Find where the given text appears and provide that cell's center as (X, Y) coordinate. 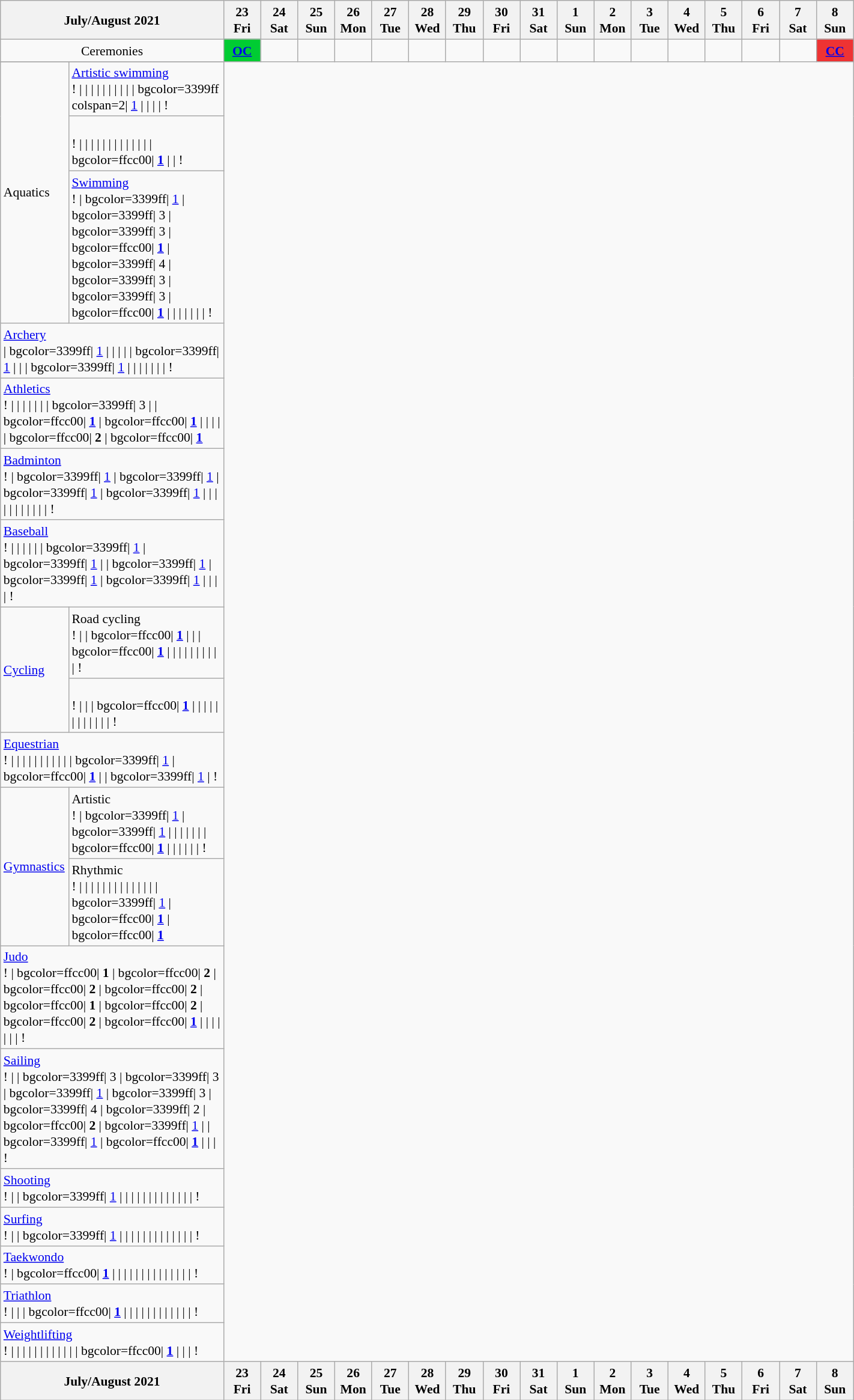
Rhythmic! | | | | | | | | | | | | | | bgcolor=3399ff| 1 | bgcolor=ffcc00| 1 | bgcolor=ffcc00| 1 (146, 901)
! | | | | | | | | | | | | | bgcolor=ffcc00| 1 | | ! (146, 143)
Road cycling! | | bgcolor=ffcc00| 1 | | | bgcolor=ffcc00| 1 | | | | | | | | | | ! (146, 642)
Taekwondo! | bgcolor=ffcc00| 1 | | | | | | | | | | | | | | ! (112, 1265)
Artistic swimming! | | | | | | | | | | bgcolor=3399ff colspan=2| 1 | | | | ! (146, 89)
Badminton! | bgcolor=3399ff| 1 | bgcolor=3399ff| 1 | bgcolor=3399ff| 1 | bgcolor=3399ff| 1 | | | | | | | | | | | ! (112, 484)
Shooting! | | bgcolor=3399ff| 1 | | | | | | | | | | | | | ! (112, 1188)
Gymnastics (35, 866)
Surfing! | | bgcolor=3399ff| 1 | | | | | | | | | | | | | ! (112, 1226)
Cycling (35, 669)
Archery| bgcolor=3399ff| 1 | | | | | bgcolor=3399ff| 1 | | | bgcolor=3399ff| 1 | | | | | | | ! (112, 350)
OC (242, 50)
Aquatics (35, 192)
Baseball! | | | | | | bgcolor=3399ff| 1 | bgcolor=3399ff| 1 | | bgcolor=3399ff| 1 | bgcolor=3399ff| 1 | bgcolor=3399ff| 1 | | | | ! (112, 564)
Weightlifting! | | | | | | | | | | | | bgcolor=ffcc00| 1 | | | ! (112, 1342)
Equestrian! | | | | | | | | | | | bgcolor=3399ff| 1 | bgcolor=ffcc00| 1 | | bgcolor=3399ff| 1 | ! (112, 759)
CC (835, 50)
Triathlon! | | | bgcolor=ffcc00| 1 | | | | | | | | | | | | ! (112, 1303)
Athletics! | | | | | | | bgcolor=3399ff| 3 | | bgcolor=ffcc00| 1 | bgcolor=ffcc00| 1 | | | | | bgcolor=ffcc00| 2 | bgcolor=ffcc00| 1 (112, 413)
! | | | bgcolor=ffcc00| 1 | | | | | | | | | | | | ! (146, 705)
Artistic! | bgcolor=3399ff| 1 | bgcolor=3399ff| 1 | | | | | | | bgcolor=ffcc00| 1 | | | | | | ! (146, 823)
Ceremonies (112, 50)
